For the text-containing cell, return its midpoint in [X, Y] coordinate format. 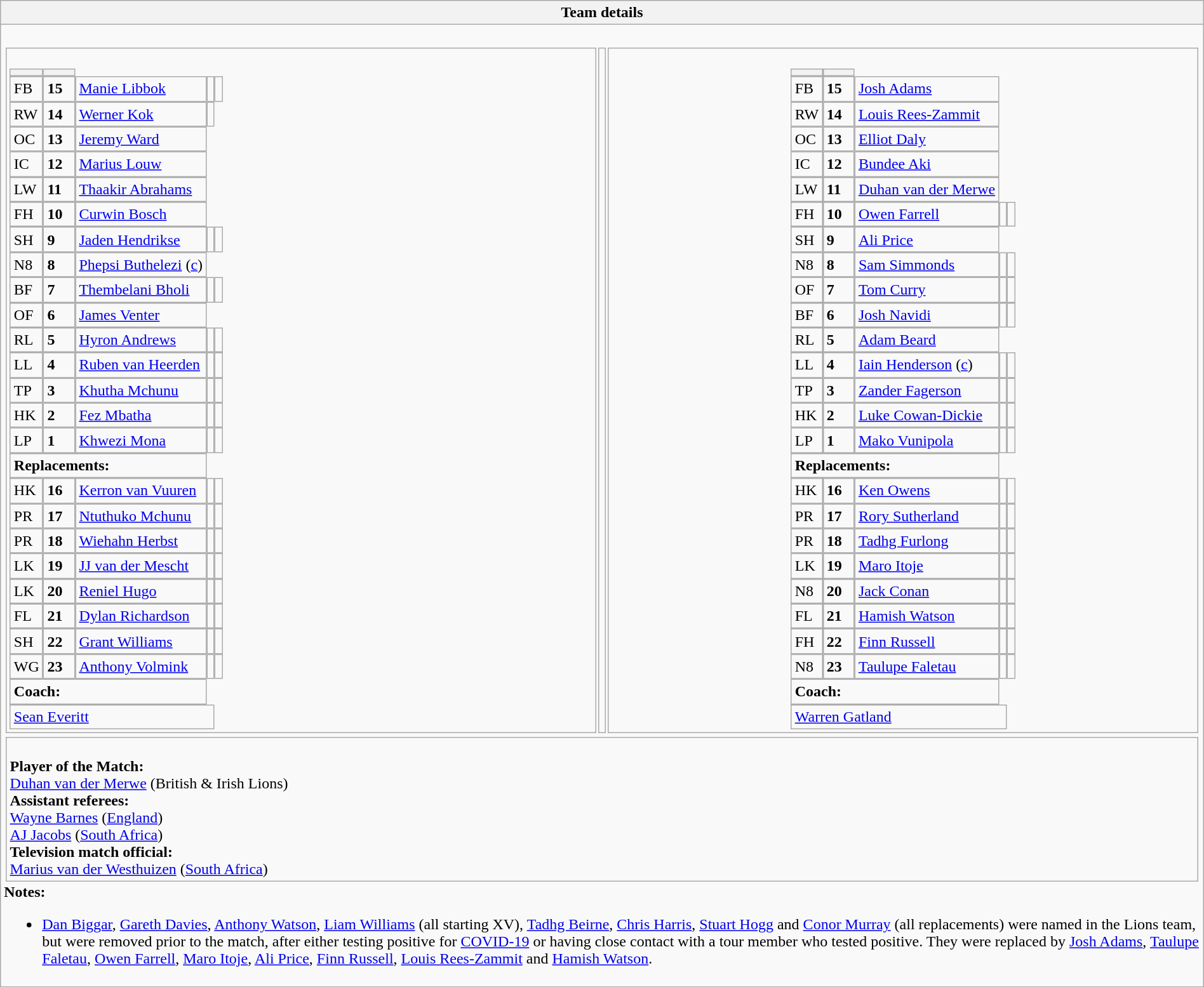
Tadhg Furlong [927, 541]
Phepsi Buthelezi (c) [141, 265]
Jaden Hendrikse [141, 240]
Iain Henderson (c) [927, 365]
Ali Price [927, 240]
Duhan van der Merwe [927, 189]
Marius Louw [141, 164]
Bundee Aki [927, 164]
Thembelani Bholi [141, 290]
Louis Rees-Zammit [927, 114]
Kerron van Vuuren [141, 491]
Thaakir Abrahams [141, 189]
Jeremy Ward [141, 139]
Elliot Daly [927, 139]
Josh Navidi [927, 315]
Sean Everitt [112, 717]
Khutha Mchunu [141, 390]
Sam Simmonds [927, 265]
Jack Conan [927, 591]
Werner Kok [141, 114]
Zander Fagerson [927, 390]
Ruben van Heerden [141, 365]
Manie Libbok [141, 89]
Luke Cowan-Dickie [927, 415]
Warren Gatland [899, 717]
Owen Farrell [927, 215]
Grant Williams [141, 642]
Rory Sutherland [927, 516]
Ntuthuko Mchunu [141, 516]
Team details [602, 13]
James Venter [141, 315]
Josh Adams [927, 89]
Khwezi Mona [141, 441]
Maro Itoje [927, 566]
Reniel Hugo [141, 591]
Taulupe Faletau [927, 666]
Mako Vunipola [927, 441]
Hamish Watson [927, 616]
Wiehahn Herbst [141, 541]
Adam Beard [927, 340]
Hyron Andrews [141, 340]
Curwin Bosch [141, 215]
Ken Owens [927, 491]
Anthony Volmink [141, 666]
Dylan Richardson [141, 616]
Finn Russell [927, 642]
JJ van der Mescht [141, 566]
Fez Mbatha [141, 415]
Tom Curry [927, 290]
WG [27, 666]
